Locate the cell with the specified text and output its (X, Y) center coordinate. 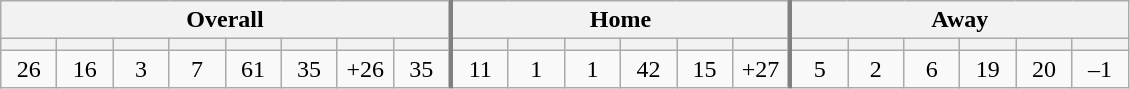
+27 (762, 69)
3 (141, 69)
7 (197, 69)
2 (876, 69)
42 (648, 69)
26 (29, 69)
16 (85, 69)
15 (704, 69)
Away (959, 20)
5 (819, 69)
20 (1044, 69)
Home (620, 20)
11 (480, 69)
–1 (1100, 69)
Overall (226, 20)
19 (988, 69)
61 (253, 69)
6 (932, 69)
+26 (365, 69)
